Extract the (X, Y) coordinate from the center of the cell holding the provided text.  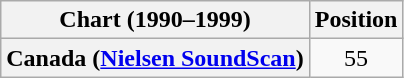
55 (356, 58)
Canada (Nielsen SoundScan) (155, 58)
Chart (1990–1999) (155, 20)
Position (356, 20)
